Determine the [X, Y] coordinate at the center of the cell enclosing the given text.  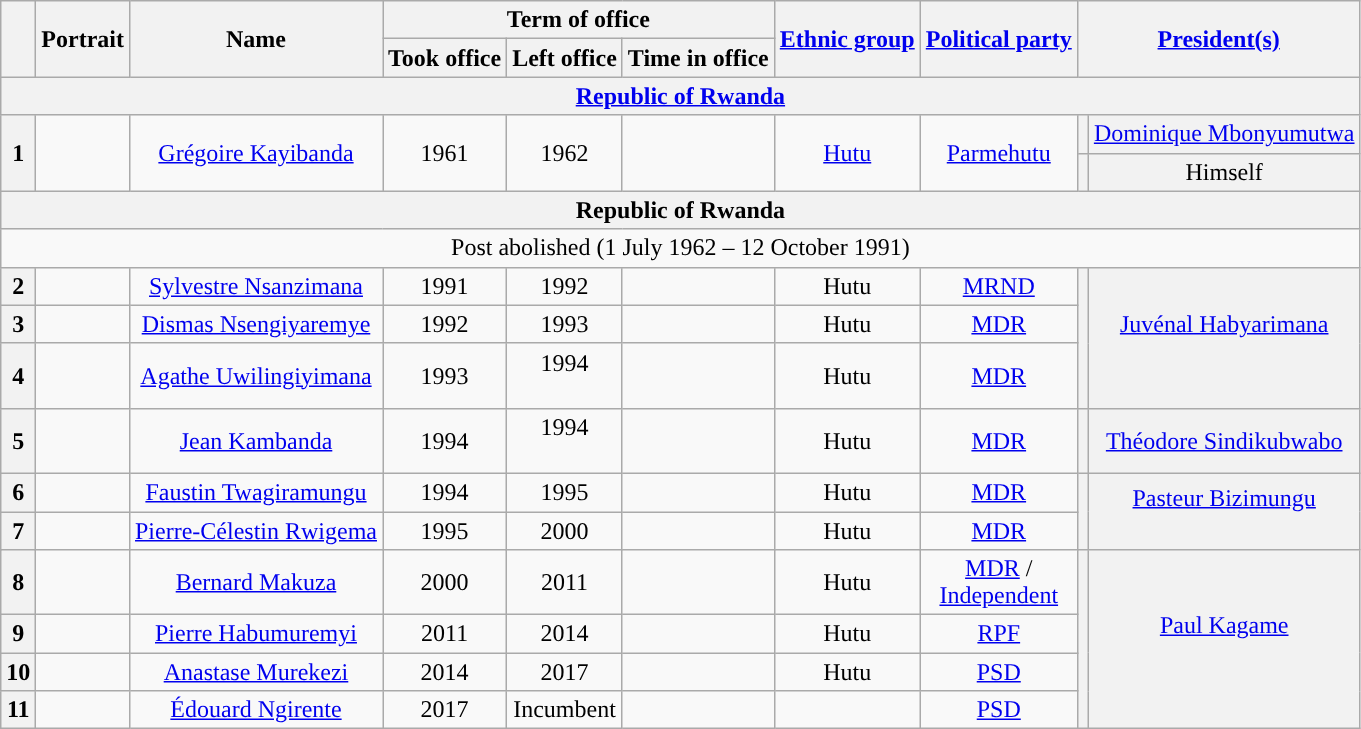
Parmehutu [998, 153]
6 [18, 492]
Took office [444, 58]
11 [18, 710]
MRND [998, 286]
Pierre Habumuremyi [256, 634]
Anastase Murekezi [256, 672]
1 [18, 153]
President(s) [1218, 39]
Paul Kagame [1224, 640]
Time in office [698, 58]
Name [256, 39]
9 [18, 634]
Post abolished (1 July 1962 – 12 October 1991) [680, 248]
Dismas Nsengiyaremye [256, 324]
Grégoire Kayibanda [256, 153]
Portrait [83, 39]
Left office [565, 58]
Édouard Ngirente [256, 710]
1991 [444, 286]
7 [18, 531]
8 [18, 582]
4 [18, 376]
Sylvestre Nsanzimana [256, 286]
MDR / Independent [998, 582]
Théodore Sindikubwabo [1224, 440]
10 [18, 672]
Agathe Uwilingiyimana [256, 376]
Juvénal Habyarimana [1224, 338]
Pierre-Célestin Rwigema [256, 531]
RPF [998, 634]
Pasteur Bizimungu [1224, 511]
Bernard Makuza [256, 582]
Himself [1224, 172]
Jean Kambanda [256, 440]
Political party [998, 39]
3 [18, 324]
Ethnic group [847, 39]
Term of office [578, 20]
1961 [444, 153]
Faustin Twagiramungu [256, 492]
Dominique Mbonyumutwa [1224, 134]
5 [18, 440]
Incumbent [565, 710]
1962 [565, 153]
2 [18, 286]
